Locate the cell with the specified text and output its [x, y] center coordinate. 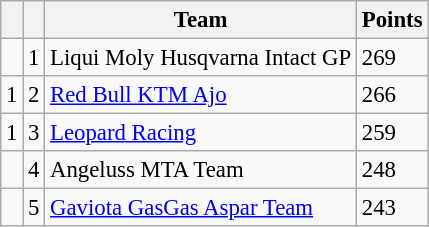
248 [392, 170]
266 [392, 95]
Team [201, 20]
269 [392, 58]
2 [34, 95]
5 [34, 208]
Leopard Racing [201, 133]
Angeluss MTA Team [201, 170]
3 [34, 133]
259 [392, 133]
243 [392, 208]
Points [392, 20]
Red Bull KTM Ajo [201, 95]
Gaviota GasGas Aspar Team [201, 208]
Liqui Moly Husqvarna Intact GP [201, 58]
4 [34, 170]
